Scan for the cell matching the given text and deliver its (x, y) coordinate at center. 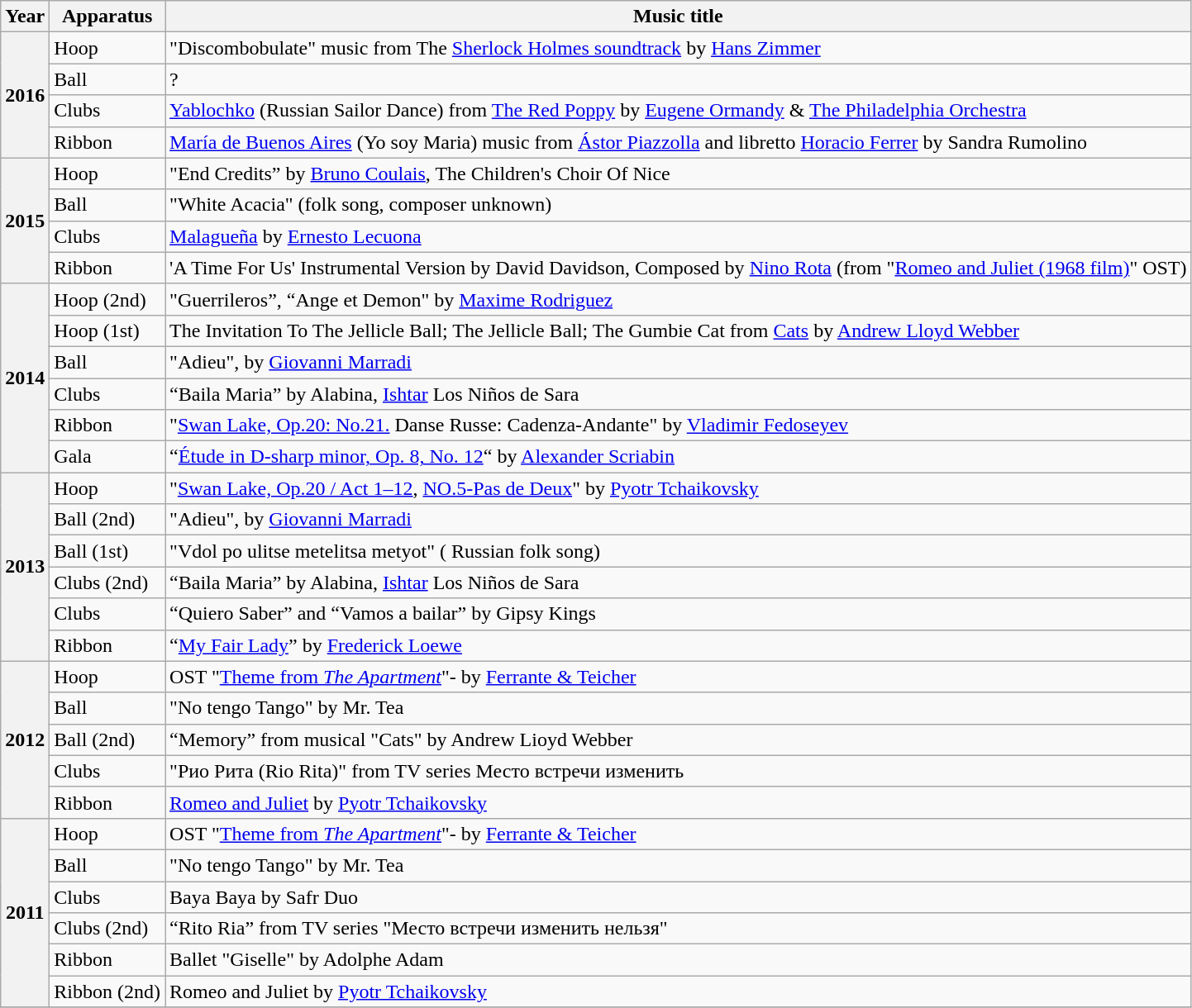
“Rito Ria” from TV series "Место встречи изменить нельзя" (679, 929)
Year (25, 17)
2016 (25, 95)
Apparatus (107, 17)
"End Credits” by Bruno Coulais, The Children's Choir Of Nice (679, 174)
2013 (25, 567)
"Swan Lake, Op.20: No.21. Danse Russe: Cadenza-Andante" by Vladimir Fedoseyev (679, 426)
2015 (25, 221)
“Étude in D-sharp minor, Op. 8, No. 12“ by Alexander Scriabin (679, 457)
2011 (25, 912)
'A Time For Us' Instrumental Version by David Davidson, Composed by Nino Rota (from "Romeo and Juliet (1968 film)" OST) (679, 268)
María de Buenos Aires (Yo soy Maria) music from Ástor Piazzolla and libretto Horacio Ferrer by Sandra Rumolino (679, 142)
Hoop (1st) (107, 330)
"Discombobulate" music from The Sherlock Holmes soundtrack by Hans Zimmer (679, 48)
"Guerrileros”, “Ange et Demon" by Maxime Rodriguez (679, 299)
Music title (679, 17)
Ballet "Giselle" by Adolphe Adam (679, 960)
“Quiero Saber” and “Vamos a bailar” by Gipsy Kings (679, 614)
“Memory” from musical "Cats" by Andrew Lioyd Webber (679, 739)
"Vdol po ulitse metelitsa metyot" ( Russian folk song) (679, 551)
Ribbon (2nd) (107, 991)
? (679, 79)
2014 (25, 378)
Gala (107, 457)
Ball (1st) (107, 551)
"Рио Рита (Rio Rita)" from TV series Место встречи изменить (679, 771)
Yablochko (Russian Sailor Dance) from The Red Poppy by Eugene Ormandy & The Philadelphia Orchestra (679, 111)
Malagueña by Ernesto Lecuona (679, 236)
Hoop (2nd) (107, 299)
"White Acacia" (folk song, composer unknown) (679, 205)
The Invitation To The Jellicle Ball; The Jellicle Ball; The Gumbie Cat from Cats by Andrew Lloyd Webber (679, 330)
“My Fair Lady” by Frederick Loewe (679, 645)
2012 (25, 739)
Baya Baya by Safr Duo (679, 896)
"Swan Lake, Op.20 / Act 1–12, NO.5-Pas de Deux" by Pyotr Tchaikovsky (679, 488)
